Return the (X, Y) coordinate for the center point of the cell that contains the specified text.  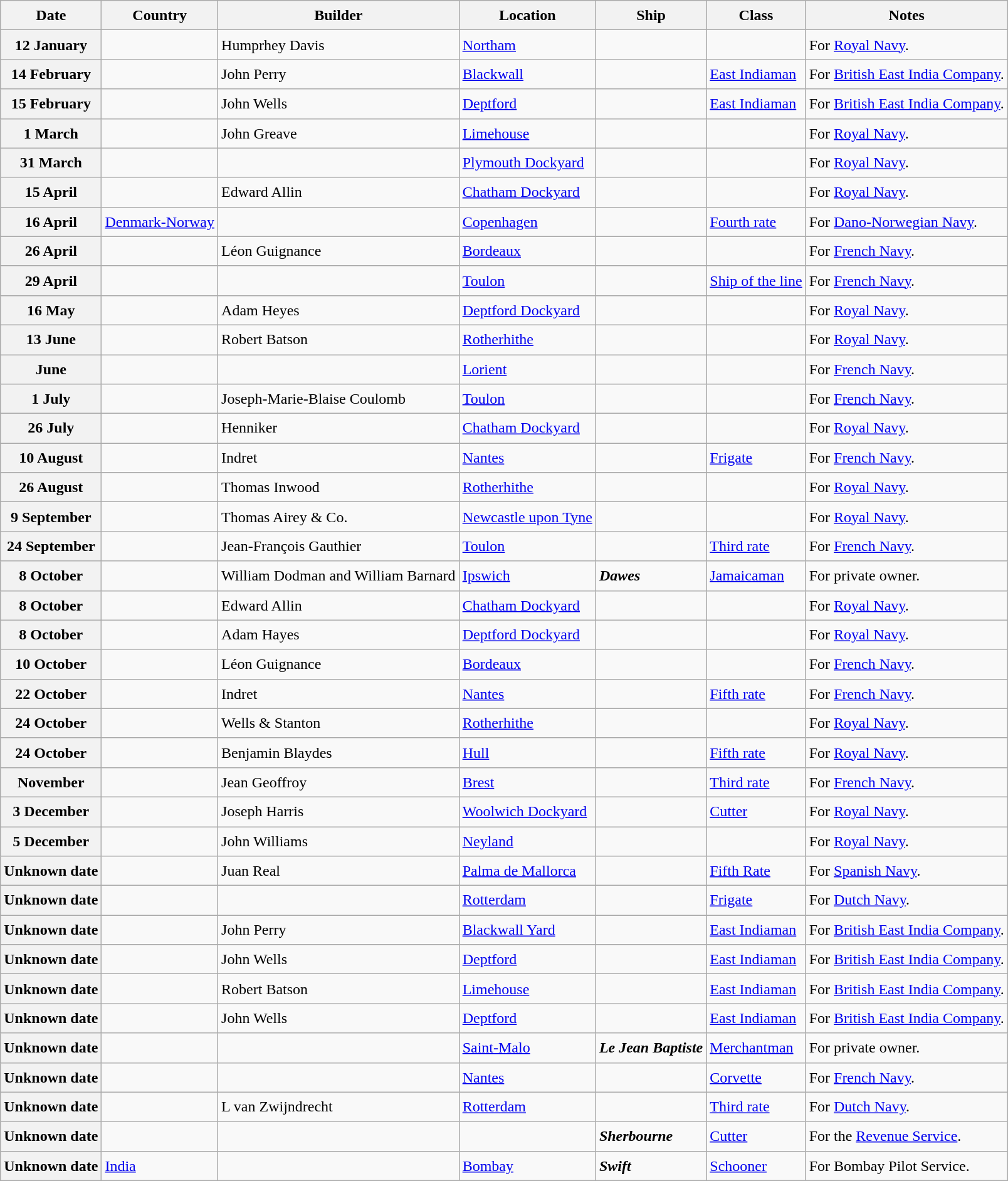
Dawes (651, 575)
16 April (51, 222)
Woolwich Dockyard (527, 811)
Fifth Rate (756, 871)
Jean-François Gauthier (339, 547)
Lorient (527, 370)
15 February (51, 104)
William Dodman and William Barnard (339, 575)
26 April (51, 251)
Saint-Malo (527, 1048)
Class (756, 15)
Palma de Mallorca (527, 871)
June (51, 370)
Denmark-Norway (160, 222)
For Dano-Norwegian Navy. (906, 222)
Ship (651, 15)
9 September (51, 517)
Fourth rate (756, 222)
L van Zwijndrecht (339, 1107)
For Spanish Navy. (906, 871)
3 December (51, 811)
For Bombay Pilot Service. (906, 1166)
5 December (51, 841)
Jamaicaman (756, 575)
Merchantman (756, 1048)
Ship of the line (756, 281)
Blackwall Yard (527, 930)
Ipswich (527, 575)
Bombay (527, 1166)
31 March (51, 163)
Northam (527, 45)
12 January (51, 45)
Country (160, 15)
24 September (51, 547)
Brest (527, 782)
10 August (51, 458)
10 October (51, 664)
Blackwall (527, 74)
Wells & Stanton (339, 723)
Jean Geoffroy (339, 782)
22 October (51, 693)
13 June (51, 340)
26 July (51, 429)
Corvette (756, 1077)
Henniker (339, 429)
Swift (651, 1166)
Thomas Airey & Co. (339, 517)
Adam Heyes (339, 310)
Schooner (756, 1166)
16 May (51, 310)
For the Revenue Service. (906, 1136)
Joseph Harris (339, 811)
Date (51, 15)
Plymouth Dockyard (527, 163)
Juan Real (339, 871)
November (51, 782)
Notes (906, 15)
29 April (51, 281)
14 February (51, 74)
Thomas Inwood (339, 488)
Copenhagen (527, 222)
Builder (339, 15)
India (160, 1166)
Sherbourne (651, 1136)
John Williams (339, 841)
1 March (51, 133)
Le Jean Baptiste (651, 1048)
Benjamin Blaydes (339, 752)
Adam Hayes (339, 634)
Joseph-Marie-Blaise Coulomb (339, 399)
Humprhey Davis (339, 45)
26 August (51, 488)
Hull (527, 752)
Location (527, 15)
John Greave (339, 133)
15 April (51, 192)
Neyland (527, 841)
1 July (51, 399)
Newcastle upon Tyne (527, 517)
